Output the [X, Y] coordinate of the center of the cell containing the given text.  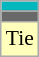
Tie [20, 39]
